Extract the (X, Y) coordinate from the center of the cell holding the provided text.  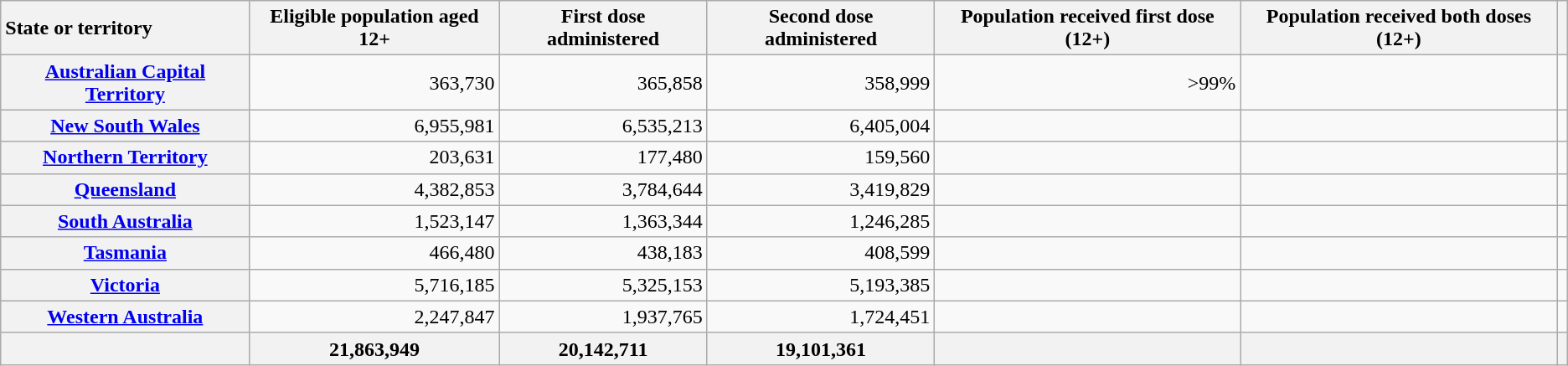
20,142,711 (603, 348)
5,716,185 (374, 285)
6,405,004 (821, 126)
365,858 (603, 82)
19,101,361 (821, 348)
3,419,829 (821, 189)
1,724,451 (821, 317)
6,955,981 (374, 126)
Queensland (126, 189)
358,999 (821, 82)
466,480 (374, 253)
4,382,853 (374, 189)
>99% (1087, 82)
Northern Territory (126, 157)
177,480 (603, 157)
Second dose administered (821, 28)
408,599 (821, 253)
159,560 (821, 157)
1,363,344 (603, 221)
21,863,949 (374, 348)
South Australia (126, 221)
Eligible population aged 12+ (374, 28)
5,325,153 (603, 285)
Victoria (126, 285)
2,247,847 (374, 317)
363,730 (374, 82)
Population received first dose (12+) (1087, 28)
State or territory (126, 28)
1,523,147 (374, 221)
Tasmania (126, 253)
1,246,285 (821, 221)
438,183 (603, 253)
6,535,213 (603, 126)
1,937,765 (603, 317)
3,784,644 (603, 189)
Australian Capital Territory (126, 82)
Western Australia (126, 317)
5,193,385 (821, 285)
New South Wales (126, 126)
203,631 (374, 157)
Population received both doses (12+) (1399, 28)
First dose administered (603, 28)
